Scan for the cell matching the given text and deliver its [x, y] coordinate at center. 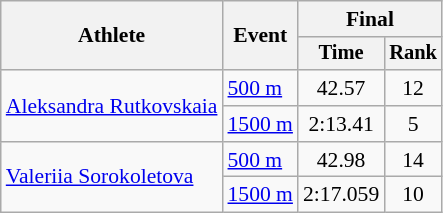
12 [413, 88]
Event [260, 36]
2:17.059 [341, 195]
Rank [413, 54]
14 [413, 160]
42.57 [341, 88]
2:13.41 [341, 124]
Valeriia Sorokoletova [112, 178]
5 [413, 124]
42.98 [341, 160]
Aleksandra Rutkovskaia [112, 106]
10 [413, 195]
Athlete [112, 36]
Final [370, 19]
Time [341, 54]
